Detect which cell encompasses the target text, then output its [x, y] center coordinate. 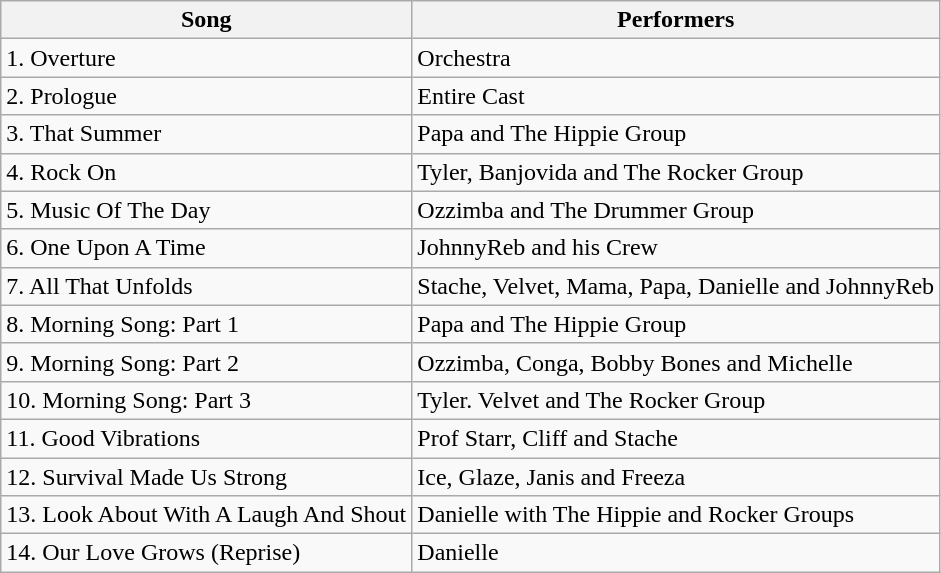
JohnnyReb and his Crew [676, 248]
2. Prologue [206, 96]
3. That Summer [206, 134]
12. Survival Made Us Strong [206, 477]
Orchestra [676, 58]
10. Morning Song: Part 3 [206, 400]
4. Rock On [206, 172]
Prof Starr, Cliff and Stache [676, 438]
Ice, Glaze, Janis and Freeza [676, 477]
Stache, Velvet, Mama, Papa, Danielle and JohnnyReb [676, 286]
11. Good Vibrations [206, 438]
5. Music Of The Day [206, 210]
Tyler. Velvet and The Rocker Group [676, 400]
8. Morning Song: Part 1 [206, 324]
13. Look About With A Laugh And Shout [206, 515]
Danielle [676, 553]
14. Our Love Grows (Reprise) [206, 553]
1. Overture [206, 58]
Entire Cast [676, 96]
7. All That Unfolds [206, 286]
Song [206, 20]
Danielle with The Hippie and Rocker Groups [676, 515]
9. Morning Song: Part 2 [206, 362]
Performers [676, 20]
Ozzimba, Conga, Bobby Bones and Michelle [676, 362]
6. One Upon A Time [206, 248]
Ozzimba and The Drummer Group [676, 210]
Tyler, Banjovida and The Rocker Group [676, 172]
